Find where the given text appears and provide that cell's center as [X, Y] coordinate. 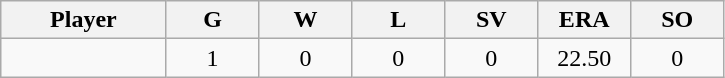
22.50 [584, 58]
1 [212, 58]
ERA [584, 20]
SV [492, 20]
L [398, 20]
Player [84, 20]
W [306, 20]
G [212, 20]
SO [678, 20]
